Extract the [X, Y] coordinate from the center of the cell holding the provided text.  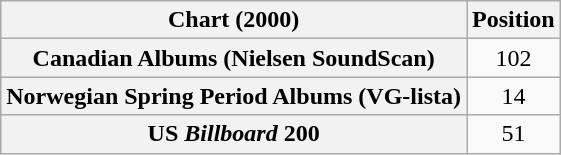
Position [513, 20]
US Billboard 200 [234, 134]
Chart (2000) [234, 20]
Norwegian Spring Period Albums (VG-lista) [234, 96]
Canadian Albums (Nielsen SoundScan) [234, 58]
51 [513, 134]
102 [513, 58]
14 [513, 96]
